Pinpoint the cell where the given text exists, returning its [x, y] midpoint coordinate. 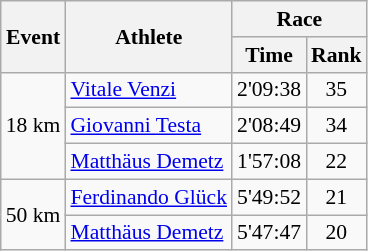
Rank [336, 55]
2'09:38 [269, 90]
34 [336, 126]
Event [34, 36]
50 km [34, 214]
20 [336, 233]
18 km [34, 126]
35 [336, 90]
Athlete [148, 36]
Race [300, 19]
22 [336, 162]
Time [269, 55]
Ferdinando Glück [148, 197]
Vitale Venzi [148, 90]
Giovanni Testa [148, 126]
5'47:47 [269, 233]
2'08:49 [269, 126]
21 [336, 197]
1'57:08 [269, 162]
5'49:52 [269, 197]
